Determine the [x, y] coordinate at the center of the cell enclosing the given text.  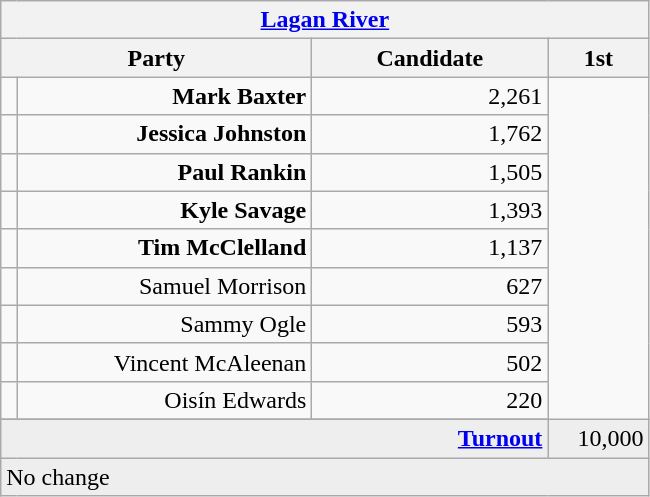
No change [325, 477]
220 [430, 400]
1,393 [430, 210]
502 [430, 362]
1st [598, 58]
Lagan River [325, 20]
1,762 [430, 134]
Party [156, 58]
Mark Baxter [164, 96]
1,505 [430, 172]
Samuel Morrison [164, 286]
2,261 [430, 96]
Tim McClelland [164, 248]
10,000 [598, 438]
Candidate [430, 58]
Sammy Ogle [164, 324]
Kyle Savage [164, 210]
Vincent McAleenan [164, 362]
627 [430, 286]
1,137 [430, 248]
Paul Rankin [164, 172]
Turnout [274, 438]
593 [430, 324]
Oisín Edwards [164, 400]
Jessica Johnston [164, 134]
